Identify which cell holds the provided text, then report its [x, y] central coordinate. 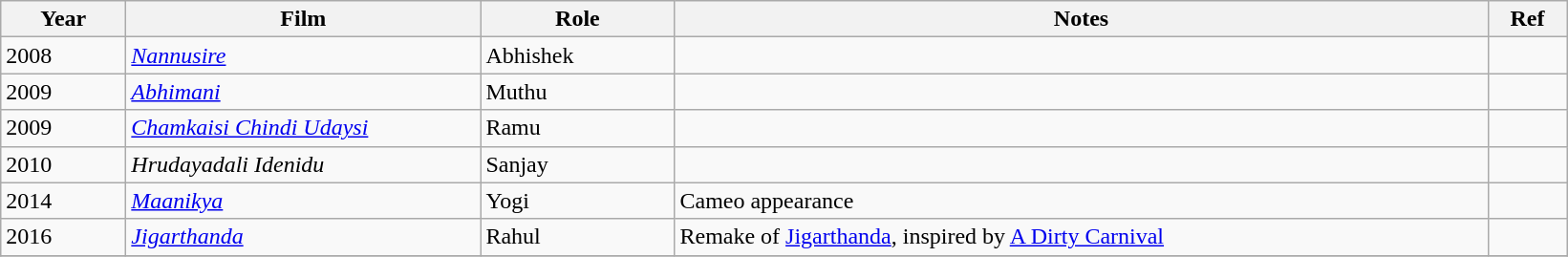
Ramu [577, 128]
Nannusire [304, 55]
Hrudayadali Idenidu [304, 164]
Notes [1082, 19]
Maanikya [304, 201]
Remake of Jigarthanda, inspired by A Dirty Carnival [1082, 237]
2008 [63, 55]
Muthu [577, 92]
2016 [63, 237]
Abhimani [304, 92]
Cameo appearance [1082, 201]
Ref [1527, 19]
Abhishek [577, 55]
Year [63, 19]
2014 [63, 201]
Role [577, 19]
Chamkaisi Chindi Udaysi [304, 128]
2010 [63, 164]
Jigarthanda [304, 237]
Rahul [577, 237]
Yogi [577, 201]
Sanjay [577, 164]
Film [304, 19]
